Search for the cell housing the specified text and yield its [X, Y] center coordinate. 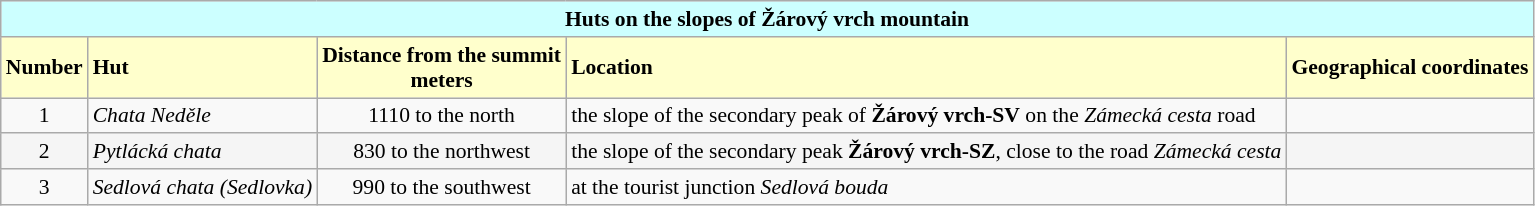
Distance from the summitmeters [442, 68]
Chata Neděle [203, 116]
Pytlácká chata [203, 152]
830 to the northwest [442, 152]
the slope of the secondary peak of Žárový vrch-SV on the Zámecká cesta road [926, 116]
3 [44, 187]
the slope of the secondary peak Žárový vrch-SZ, close to the road Zámecká cesta [926, 152]
990 to the southwest [442, 187]
Huts on the slopes of Žárový vrch mountain [768, 19]
Location [926, 68]
Hut [203, 68]
2 [44, 152]
Sedlová chata (Sedlovka) [203, 187]
Geographical coordinates [1410, 68]
at the tourist junction Sedlová bouda [926, 187]
1 [44, 116]
Number [44, 68]
1110 to the north [442, 116]
